Provide the [x, y] coordinate of the cell's center where the given text is located.  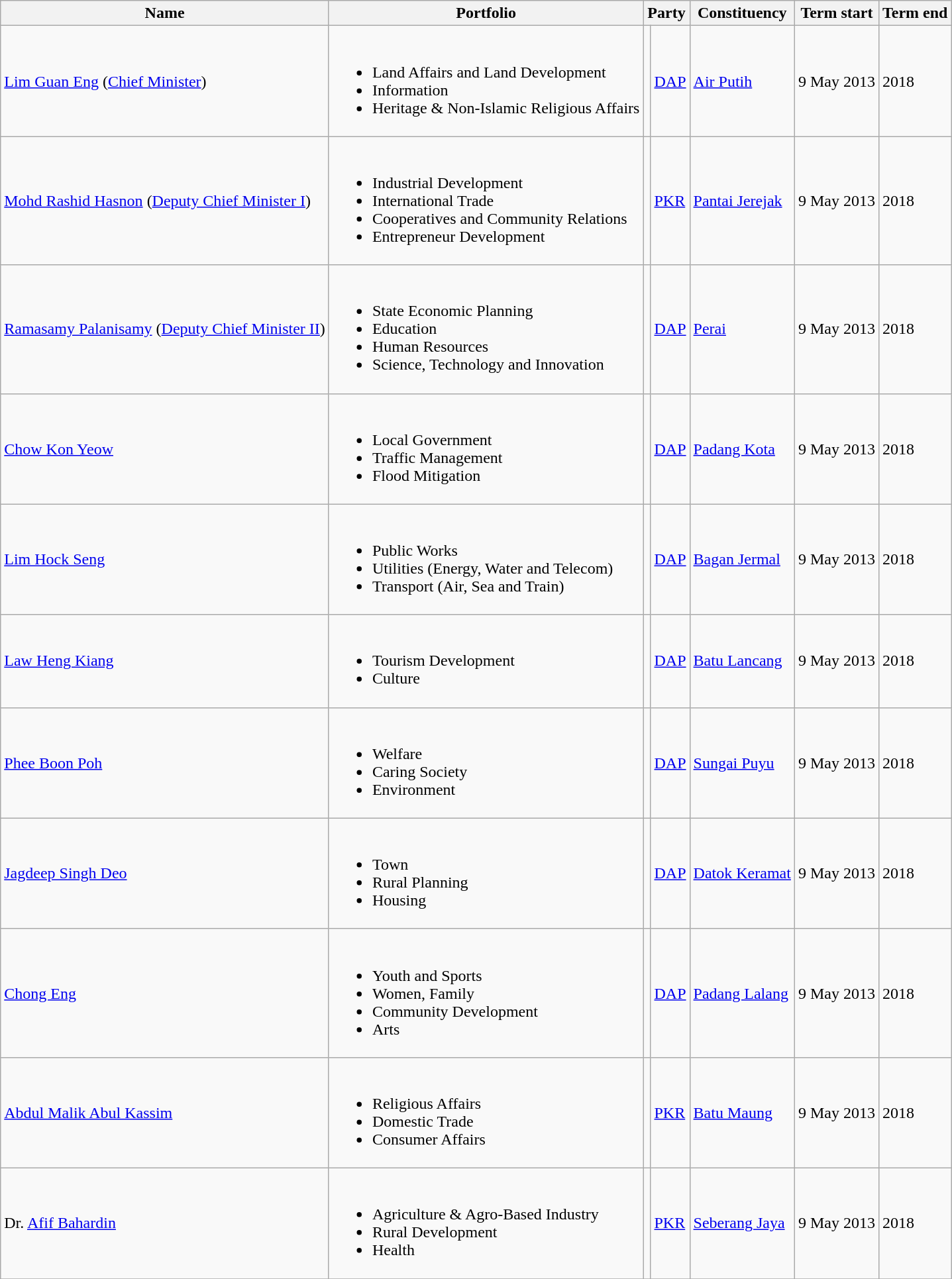
Public WorksUtilities (Energy, Water and Telecom)Transport (Air, Sea and Train) [486, 559]
Batu Lancang [742, 661]
Constituency [742, 13]
Portfolio [486, 13]
Local GovernmentTraffic ManagementFlood Mitigation [486, 449]
Pantai Jerejak [742, 201]
Perai [742, 329]
Air Putih [742, 81]
Abdul Malik Abul Kassim [165, 1113]
Tourism DevelopmentCulture [486, 661]
Name [165, 13]
Youth and SportsWomen, FamilyCommunity DevelopmentArts [486, 993]
Bagan Jermal [742, 559]
Lim Hock Seng [165, 559]
Land Affairs and Land DevelopmentInformationHeritage & Non-Islamic Religious Affairs [486, 81]
WelfareCaring SocietyEnvironment [486, 763]
Chong Eng [165, 993]
Mohd Rashid Hasnon (Deputy Chief Minister I) [165, 201]
Datok Keramat [742, 873]
Seberang Jaya [742, 1223]
Padang Lalang [742, 993]
Sungai Puyu [742, 763]
Party [666, 13]
Jagdeep Singh Deo [165, 873]
Religious AffairsDomestic TradeConsumer Affairs [486, 1113]
Agriculture & Agro-Based IndustryRural DevelopmentHealth [486, 1223]
Industrial DevelopmentInternational TradeCooperatives and Community RelationsEntrepreneur Development [486, 201]
Law Heng Kiang [165, 661]
Chow Kon Yeow [165, 449]
Lim Guan Eng (Chief Minister) [165, 81]
Ramasamy Palanisamy (Deputy Chief Minister II) [165, 329]
Padang Kota [742, 449]
Batu Maung [742, 1113]
Term start [836, 13]
Term end [915, 13]
TownRural PlanningHousing [486, 873]
State Economic PlanningEducationHuman ResourcesScience, Technology and Innovation [486, 329]
Phee Boon Poh [165, 763]
Dr. Afif Bahardin [165, 1223]
